For the text-containing cell, return its midpoint in (x, y) coordinate format. 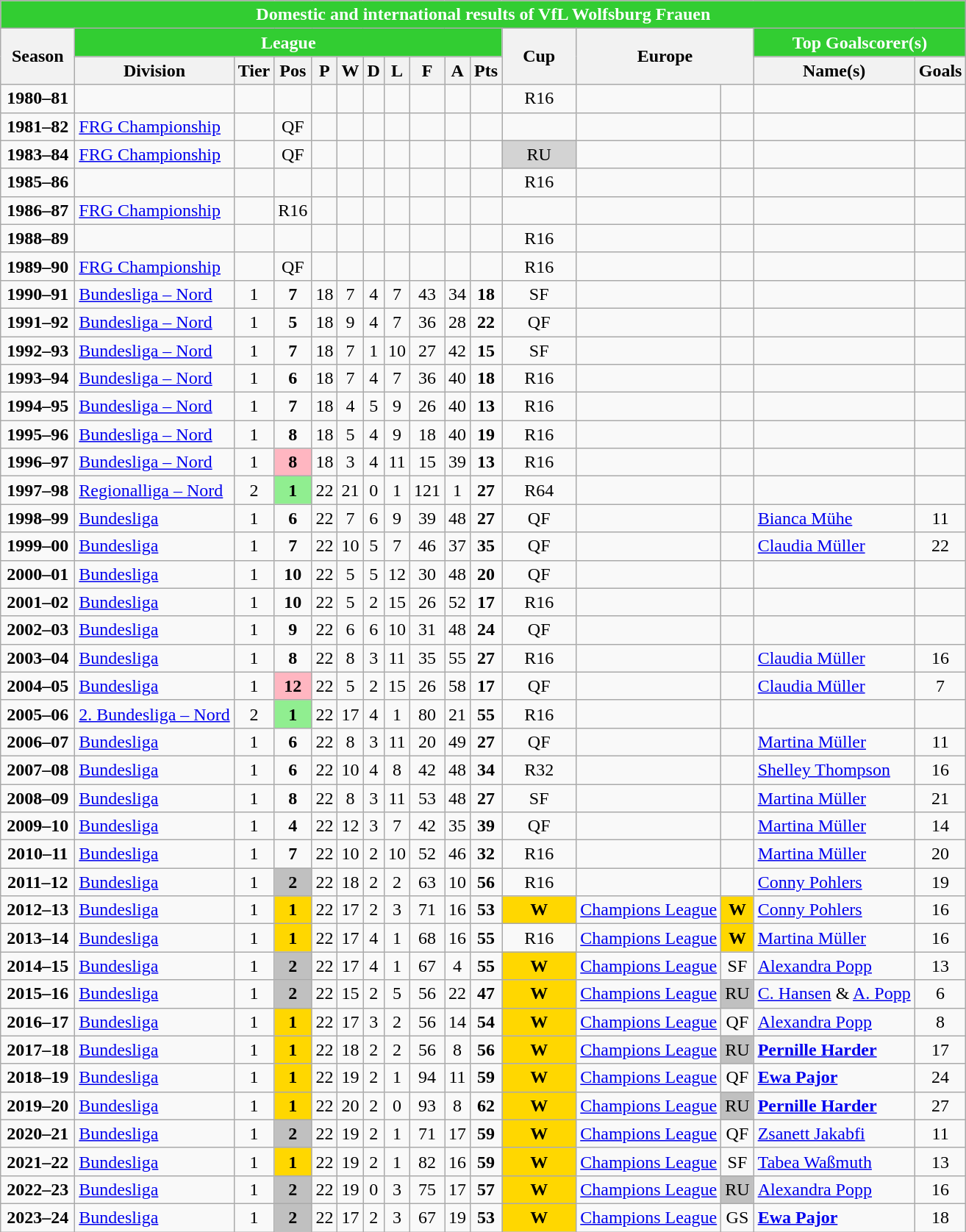
2019–20 (38, 1106)
1981–82 (38, 126)
2009–10 (38, 826)
32 (487, 854)
94 (426, 1078)
1995–96 (38, 434)
121 (426, 490)
2023–24 (38, 1217)
Division (154, 71)
R64 (540, 490)
80 (426, 714)
Zsanett Jakabfi (834, 1133)
Pts (487, 71)
2022–23 (38, 1189)
Tabea Waßmuth (834, 1161)
1996–97 (38, 462)
F (426, 71)
2012–13 (38, 910)
82 (426, 1161)
Shelley Thompson (834, 770)
75 (426, 1189)
1999–00 (38, 546)
2008–09 (38, 798)
68 (426, 938)
D (373, 71)
2011–12 (38, 882)
Name(s) (834, 71)
28 (457, 322)
Season (38, 57)
1991–92 (38, 322)
1985–86 (38, 182)
Top Goalscorer(s) (860, 43)
1992–93 (38, 351)
2007–08 (38, 770)
2005–06 (38, 714)
1998–99 (38, 518)
1988–89 (38, 238)
1993–94 (38, 379)
2016–17 (38, 1022)
C. Hansen & A. Popp (834, 994)
2015–16 (38, 994)
93 (426, 1106)
2001–02 (38, 602)
2004–05 (38, 686)
1994–95 (38, 407)
30 (426, 574)
L (397, 71)
Tier (254, 71)
2000–01 (38, 574)
1986–87 (38, 210)
58 (457, 686)
63 (426, 882)
P (325, 71)
31 (426, 630)
2. Bundesliga – Nord (154, 714)
Regionalliga – Nord (154, 490)
1980–81 (38, 99)
2017–18 (38, 1050)
GS (737, 1217)
57 (487, 1189)
1990–91 (38, 294)
54 (487, 1022)
Pos (293, 71)
Domestic and international results of VfL Wolfsburg Frauen (484, 15)
Goals (940, 71)
R32 (540, 770)
2020–21 (38, 1133)
2003–04 (38, 658)
2006–07 (38, 742)
2010–11 (38, 854)
A (457, 71)
43 (426, 294)
49 (457, 742)
2018–19 (38, 1078)
37 (457, 546)
2021–22 (38, 1161)
League (288, 43)
2002–03 (38, 630)
Cup (540, 57)
2014–15 (38, 966)
2013–14 (38, 938)
1989–90 (38, 266)
62 (487, 1106)
1983–84 (38, 154)
Bianca Mühe (834, 518)
47 (487, 994)
Europe (665, 57)
1997–98 (38, 490)
